Extract the [X, Y] coordinate from the center of the cell holding the provided text.  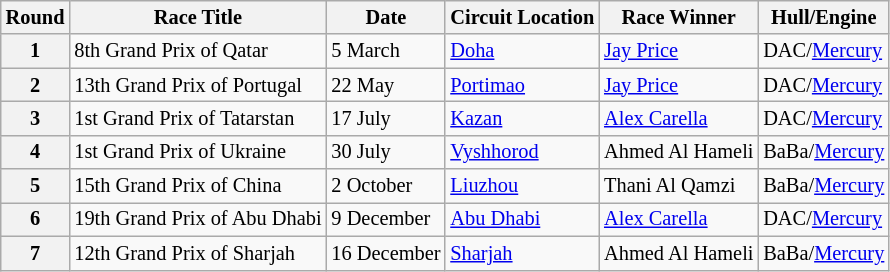
Vyshhorod [522, 152]
3 [36, 118]
Circuit Location [522, 17]
12th Grand Prix of Sharjah [198, 253]
19th Grand Prix of Abu Dhabi [198, 219]
16 December [386, 253]
13th Grand Prix of Portugal [198, 85]
Sharjah [522, 253]
5 March [386, 51]
4 [36, 152]
7 [36, 253]
Thani Al Qamzi [678, 186]
1st Grand Prix of Ukraine [198, 152]
Kazan [522, 118]
Race Title [198, 17]
1 [36, 51]
5 [36, 186]
1st Grand Prix of Tatarstan [198, 118]
Date [386, 17]
6 [36, 219]
Abu Dhabi [522, 219]
2 October [386, 186]
9 December [386, 219]
Liuzhou [522, 186]
Race Winner [678, 17]
Doha [522, 51]
22 May [386, 85]
Round [36, 17]
Hull/Engine [824, 17]
15th Grand Prix of China [198, 186]
17 July [386, 118]
Portimao [522, 85]
2 [36, 85]
30 July [386, 152]
8th Grand Prix of Qatar [198, 51]
